Find where the given text appears and provide that cell's center as [x, y] coordinate. 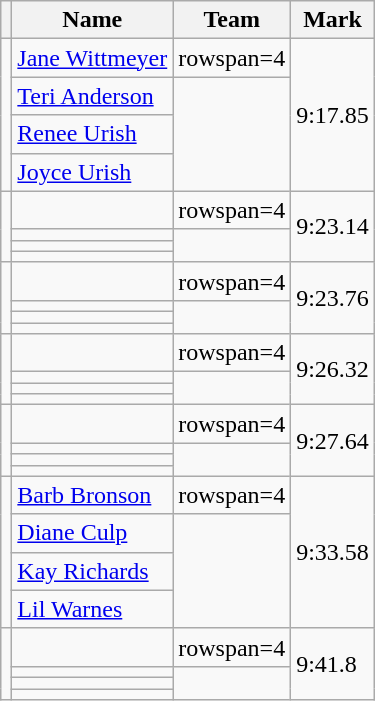
Mark [333, 20]
9:17.85 [333, 115]
Teri Anderson [92, 96]
9:26.32 [333, 370]
9:27.64 [333, 440]
9:33.58 [333, 552]
Kay Richards [92, 571]
Team [232, 20]
Jane Wittmeyer [92, 58]
Barb Bronson [92, 495]
Diane Culp [92, 533]
9:23.76 [333, 298]
Renee Urish [92, 134]
9:41.8 [333, 664]
Lil Warnes [92, 609]
9:23.14 [333, 226]
Name [92, 20]
Joyce Urish [92, 172]
